Provide the [X, Y] coordinate of the cell's center where the given text is located.  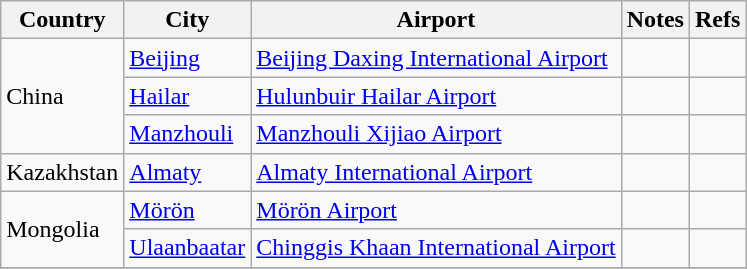
Manzhouli Xijiao Airport [436, 134]
City [188, 20]
Beijing [188, 58]
Beijing Daxing International Airport [436, 58]
Mongolia [62, 229]
Mörön [188, 210]
Notes [655, 20]
Almaty [188, 172]
Almaty International Airport [436, 172]
Chinggis Khaan International Airport [436, 248]
Country [62, 20]
Kazakhstan [62, 172]
Ulaanbaatar [188, 248]
China [62, 96]
Mörön Airport [436, 210]
Manzhouli [188, 134]
Hailar [188, 96]
Airport [436, 20]
Hulunbuir Hailar Airport [436, 96]
Refs [717, 20]
